Identify which cell holds the provided text, then report its [X, Y] central coordinate. 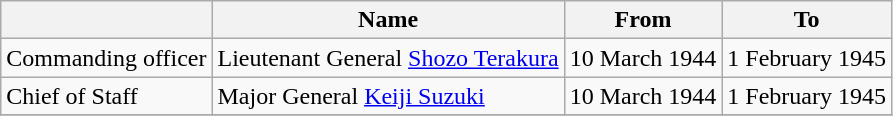
Commanding officer [106, 58]
Lieutenant General Shozo Terakura [388, 58]
From [643, 20]
Major General Keiji Suzuki [388, 96]
Name [388, 20]
Chief of Staff [106, 96]
To [807, 20]
